Capture the cell that displays the provided text and extract its [X, Y] central coordinate. 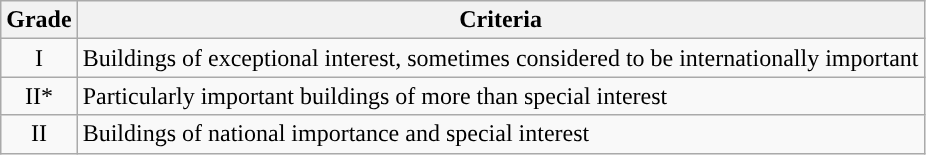
I [39, 58]
II* [39, 96]
Buildings of national importance and special interest [500, 134]
Grade [39, 20]
Particularly important buildings of more than special interest [500, 96]
II [39, 134]
Buildings of exceptional interest, sometimes considered to be internationally important [500, 58]
Criteria [500, 20]
